From the cell containing the given text, extract its center point as (x, y) coordinate. 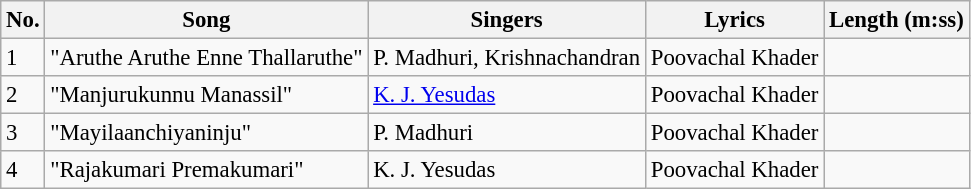
4 (23, 170)
No. (23, 20)
"Aruthe Aruthe Enne Thallaruthe" (206, 58)
"Rajakumari Premakumari" (206, 170)
P. Madhuri, Krishnachandran (507, 58)
Song (206, 20)
Singers (507, 20)
Length (m:ss) (896, 20)
P. Madhuri (507, 133)
"Manjurukunnu Manassil" (206, 95)
1 (23, 58)
Lyrics (734, 20)
2 (23, 95)
3 (23, 133)
"Mayilaanchiyaninju" (206, 133)
